Search for the cell housing the specified text and yield its [X, Y] center coordinate. 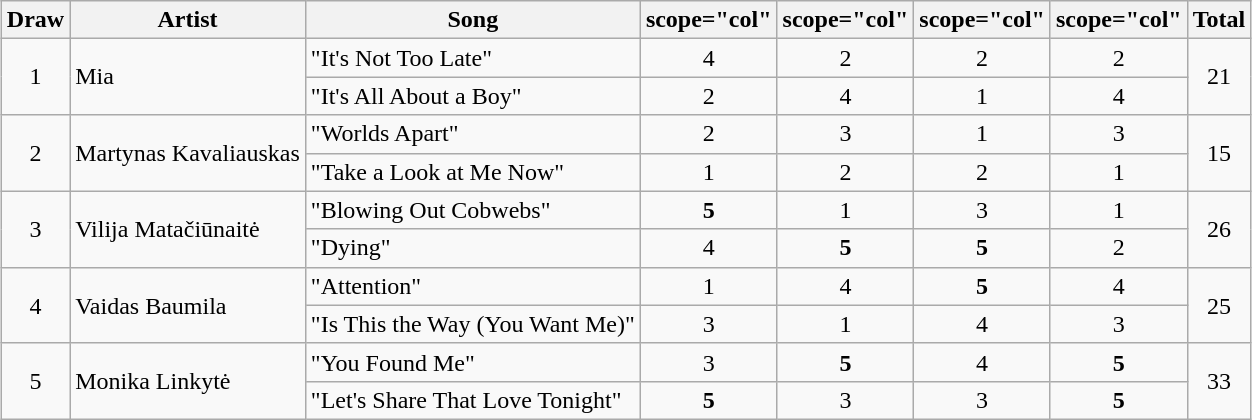
25 [1219, 305]
26 [1219, 229]
Artist [188, 20]
15 [1219, 153]
Total [1219, 20]
Martynas Kavaliauskas [188, 153]
"Is This the Way (You Want Me)" [472, 324]
33 [1219, 381]
"It's All About a Boy" [472, 96]
"Worlds Apart" [472, 134]
"It's Not Too Late" [472, 58]
"Take a Look at Me Now" [472, 172]
"Dying" [472, 248]
Mia [188, 77]
Song [472, 20]
Vaidas Baumila [188, 305]
"Blowing Out Cobwebs" [472, 210]
Monika Linkytė [188, 381]
"You Found Me" [472, 362]
Vilija Matačiūnaitė [188, 229]
21 [1219, 77]
Draw [35, 20]
"Let's Share That Love Tonight" [472, 400]
"Attention" [472, 286]
